Extract the (X, Y) coordinate from the center of the cell holding the provided text.  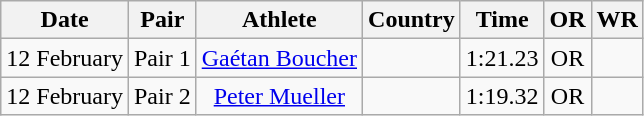
Date (65, 20)
1:19.32 (502, 96)
Athlete (279, 20)
Pair (162, 20)
1:21.23 (502, 58)
Peter Mueller (279, 96)
WR (617, 20)
Pair 1 (162, 58)
Pair 2 (162, 96)
Time (502, 20)
Country (412, 20)
Gaétan Boucher (279, 58)
